Capture the cell that displays the provided text and extract its (x, y) central coordinate. 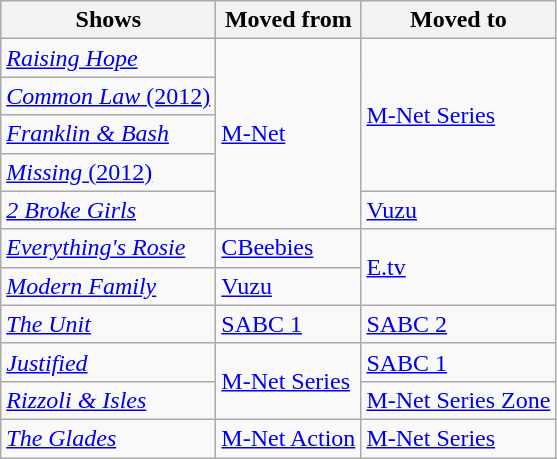
The Unit (108, 324)
Rizzoli & Isles (108, 400)
Moved to (458, 20)
CBeebies (288, 248)
M-Net Action (288, 438)
E.tv (458, 267)
M-Net (288, 134)
Missing (2012) (108, 172)
M-Net Series Zone (458, 400)
Common Law (2012) (108, 96)
Franklin & Bash (108, 134)
Raising Hope (108, 58)
Shows (108, 20)
Modern Family (108, 286)
Justified (108, 362)
Moved from (288, 20)
Everything's Rosie (108, 248)
SABC 2 (458, 324)
2 Broke Girls (108, 210)
The Glades (108, 438)
